Capture the cell that displays the provided text and extract its [x, y] central coordinate. 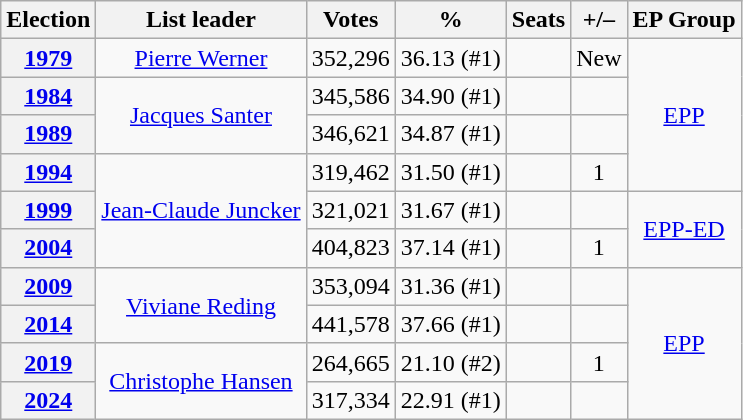
Election [48, 20]
1994 [48, 172]
Jean-Claude Juncker [201, 210]
34.90 (#1) [450, 96]
1989 [48, 134]
EP Group [684, 20]
New [599, 58]
1999 [48, 210]
2019 [48, 362]
319,462 [350, 172]
31.50 (#1) [450, 172]
Pierre Werner [201, 58]
List leader [201, 20]
Votes [350, 20]
353,094 [350, 286]
1984 [48, 96]
+/– [599, 20]
317,334 [350, 400]
441,578 [350, 324]
31.36 (#1) [450, 286]
37.66 (#1) [450, 324]
Seats [538, 20]
36.13 (#1) [450, 58]
345,586 [350, 96]
2004 [48, 248]
22.91 (#1) [450, 400]
2014 [48, 324]
404,823 [350, 248]
2024 [48, 400]
% [450, 20]
1979 [48, 58]
EPP-ED [684, 229]
346,621 [350, 134]
264,665 [350, 362]
Christophe Hansen [201, 381]
21.10 (#2) [450, 362]
321,021 [350, 210]
Jacques Santer [201, 115]
Viviane Reding [201, 305]
352,296 [350, 58]
37.14 (#1) [450, 248]
2009 [48, 286]
31.67 (#1) [450, 210]
34.87 (#1) [450, 134]
